Locate the cell with the specified text and output its (x, y) center coordinate. 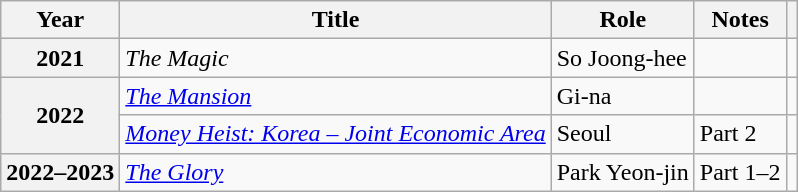
Park Yeon-jin (622, 172)
Notes (740, 20)
Seoul (622, 134)
The Magic (336, 58)
Title (336, 20)
2021 (60, 58)
The Mansion (336, 96)
Part 1–2 (740, 172)
Gi-na (622, 96)
2022 (60, 115)
2022–2023 (60, 172)
Role (622, 20)
The Glory (336, 172)
So Joong-hee (622, 58)
Part 2 (740, 134)
Money Heist: Korea – Joint Economic Area (336, 134)
Year (60, 20)
